Pinpoint the cell where the given text exists, returning its [x, y] midpoint coordinate. 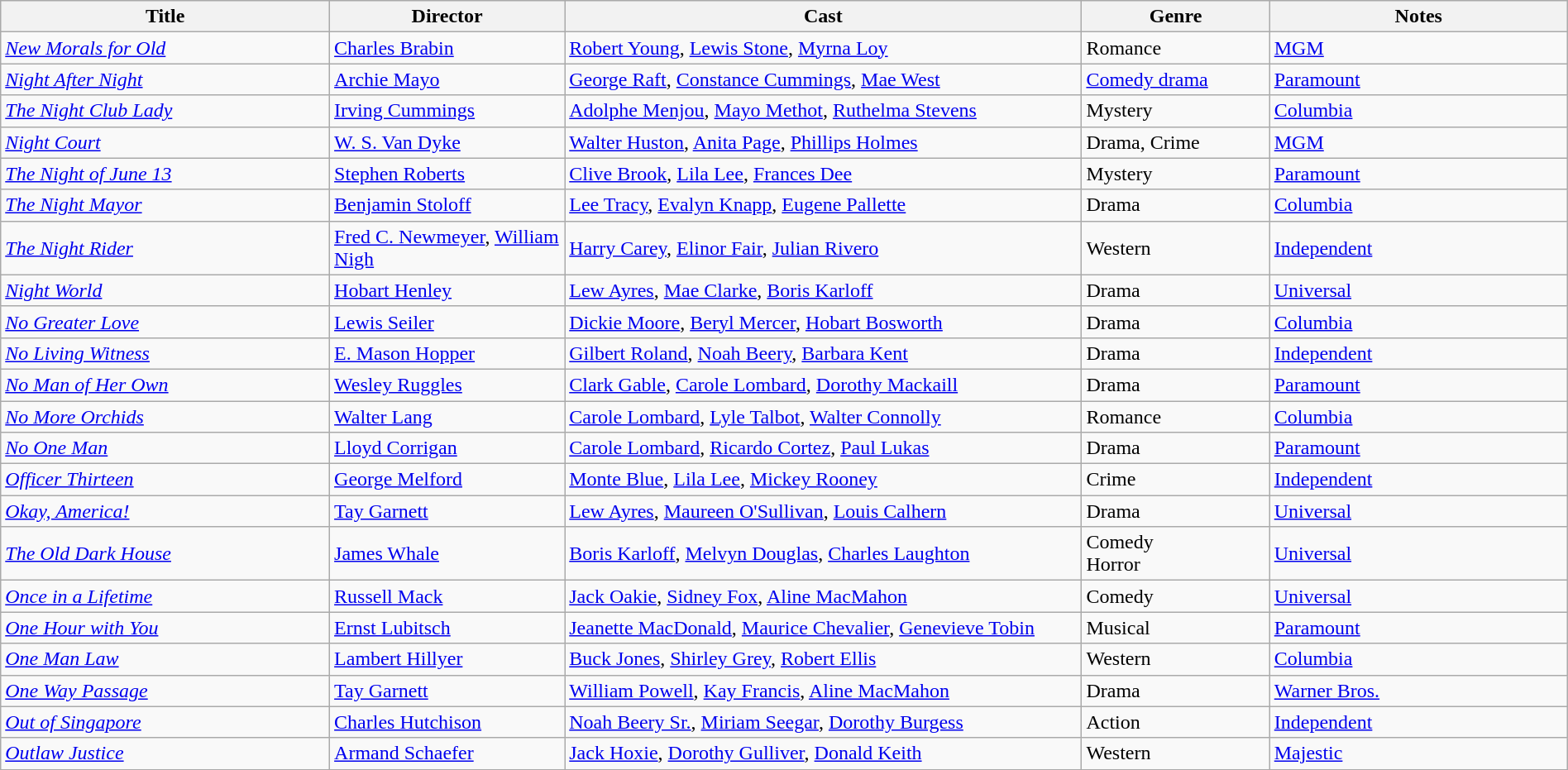
Comedy [1176, 596]
Charles Brabin [447, 48]
Majestic [1418, 753]
One Man Law [165, 659]
The Night Club Lady [165, 111]
Hobart Henley [447, 290]
Russell Mack [447, 596]
Dickie Moore, Beryl Mercer, Hobart Bosworth [824, 322]
Lewis Seiler [447, 322]
Robert Young, Lewis Stone, Myrna Loy [824, 48]
No One Man [165, 448]
No Living Witness [165, 353]
Warner Bros. [1418, 691]
Okay, America! [165, 511]
One Hour with You [165, 628]
Benjamin Stoloff [447, 205]
Walter Huston, Anita Page, Phillips Holmes [824, 142]
One Way Passage [165, 691]
Night Court [165, 142]
Ernst Lubitsch [447, 628]
George Raft, Constance Cummings, Mae West [824, 79]
Charles Hutchison [447, 722]
E. Mason Hopper [447, 353]
The Night Rider [165, 248]
Musical [1176, 628]
Clive Brook, Lila Lee, Frances Dee [824, 174]
New Morals for Old [165, 48]
Wesley Ruggles [447, 385]
Fred C. Newmeyer, William Nigh [447, 248]
Cast [824, 17]
Genre [1176, 17]
Drama, Crime [1176, 142]
No More Orchids [165, 416]
Jeanette MacDonald, Maurice Chevalier, Genevieve Tobin [824, 628]
The Night of June 13 [165, 174]
Walter Lang [447, 416]
Action [1176, 722]
Title [165, 17]
Night After Night [165, 79]
ComedyHorror [1176, 554]
Jack Hoxie, Dorothy Gulliver, Donald Keith [824, 753]
Archie Mayo [447, 79]
Lambert Hillyer [447, 659]
Gilbert Roland, Noah Beery, Barbara Kent [824, 353]
Director [447, 17]
Crime [1176, 480]
No Man of Her Own [165, 385]
Lew Ayres, Mae Clarke, Boris Karloff [824, 290]
Officer Thirteen [165, 480]
Carole Lombard, Ricardo Cortez, Paul Lukas [824, 448]
Noah Beery Sr., Miriam Seegar, Dorothy Burgess [824, 722]
Out of Singapore [165, 722]
Irving Cummings [447, 111]
Monte Blue, Lila Lee, Mickey Rooney [824, 480]
Buck Jones, Shirley Grey, Robert Ellis [824, 659]
Clark Gable, Carole Lombard, Dorothy Mackaill [824, 385]
James Whale [447, 554]
Comedy drama [1176, 79]
William Powell, Kay Francis, Aline MacMahon [824, 691]
Adolphe Menjou, Mayo Methot, Ruthelma Stevens [824, 111]
Night World [165, 290]
Boris Karloff, Melvyn Douglas, Charles Laughton [824, 554]
Armand Schaefer [447, 753]
W. S. Van Dyke [447, 142]
Carole Lombard, Lyle Talbot, Walter Connolly [824, 416]
Lloyd Corrigan [447, 448]
Notes [1418, 17]
Stephen Roberts [447, 174]
Harry Carey, Elinor Fair, Julian Rivero [824, 248]
No Greater Love [165, 322]
Lee Tracy, Evalyn Knapp, Eugene Pallette [824, 205]
Once in a Lifetime [165, 596]
The Night Mayor [165, 205]
George Melford [447, 480]
The Old Dark House [165, 554]
Lew Ayres, Maureen O'Sullivan, Louis Calhern [824, 511]
Jack Oakie, Sidney Fox, Aline MacMahon [824, 596]
Outlaw Justice [165, 753]
